Detect which cell encompasses the target text, then output its [x, y] center coordinate. 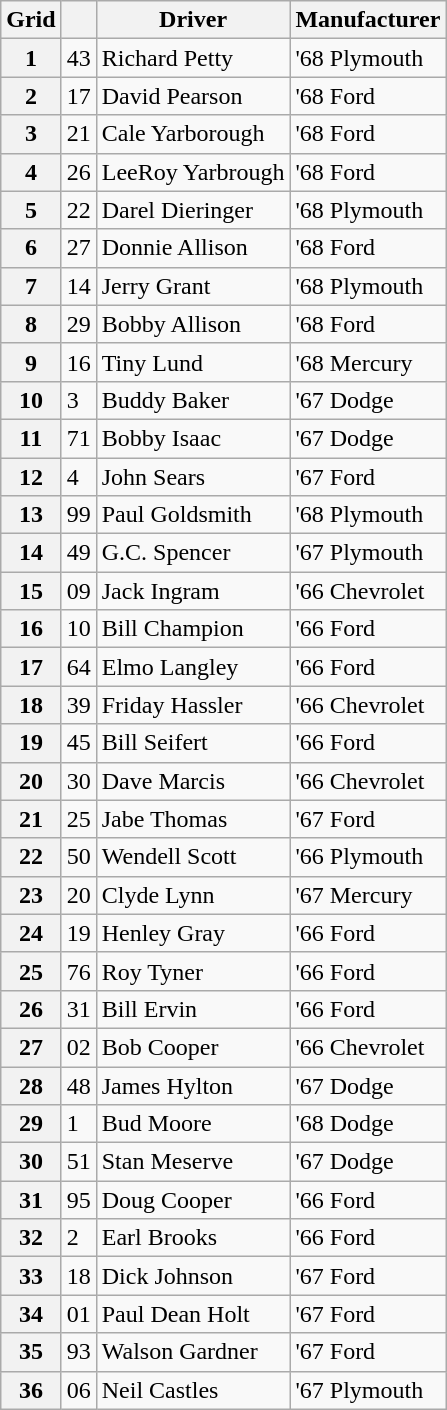
71 [78, 438]
Dick Johnson [193, 1276]
Stan Meserve [193, 1162]
Bill Seifert [193, 743]
Paul Dean Holt [193, 1314]
Bobby Allison [193, 324]
36 [31, 1390]
Jerry Grant [193, 286]
Buddy Baker [193, 400]
Richard Petty [193, 58]
Henley Gray [193, 933]
45 [78, 743]
Bill Champion [193, 629]
5 [31, 210]
39 [78, 705]
43 [78, 58]
Donnie Allison [193, 248]
Bobby Isaac [193, 438]
Earl Brooks [193, 1238]
David Pearson [193, 96]
99 [78, 515]
6 [31, 248]
'66 Plymouth [368, 857]
Driver [193, 20]
Tiny Lund [193, 362]
23 [31, 895]
Friday Hassler [193, 705]
64 [78, 667]
Bill Ervin [193, 1009]
02 [78, 1047]
8 [31, 324]
76 [78, 971]
13 [31, 515]
15 [31, 591]
G.C. Spencer [193, 553]
Bud Moore [193, 1124]
'68 Mercury [368, 362]
Dave Marcis [193, 781]
50 [78, 857]
Bob Cooper [193, 1047]
11 [31, 438]
Grid [31, 20]
Neil Castles [193, 1390]
32 [31, 1238]
Elmo Langley [193, 667]
LeeRoy Yarbrough [193, 172]
Walson Gardner [193, 1352]
33 [31, 1276]
9 [31, 362]
34 [31, 1314]
Paul Goldsmith [193, 515]
Cale Yarborough [193, 134]
Clyde Lynn [193, 895]
'67 Mercury [368, 895]
Darel Dieringer [193, 210]
49 [78, 553]
95 [78, 1200]
Roy Tyner [193, 971]
7 [31, 286]
24 [31, 933]
51 [78, 1162]
93 [78, 1352]
35 [31, 1352]
James Hylton [193, 1085]
06 [78, 1390]
Doug Cooper [193, 1200]
48 [78, 1085]
Wendell Scott [193, 857]
Jabe Thomas [193, 819]
09 [78, 591]
'68 Dodge [368, 1124]
Manufacturer [368, 20]
28 [31, 1085]
01 [78, 1314]
Jack Ingram [193, 591]
John Sears [193, 477]
12 [31, 477]
